Pinpoint the cell where the given text exists, returning its [x, y] midpoint coordinate. 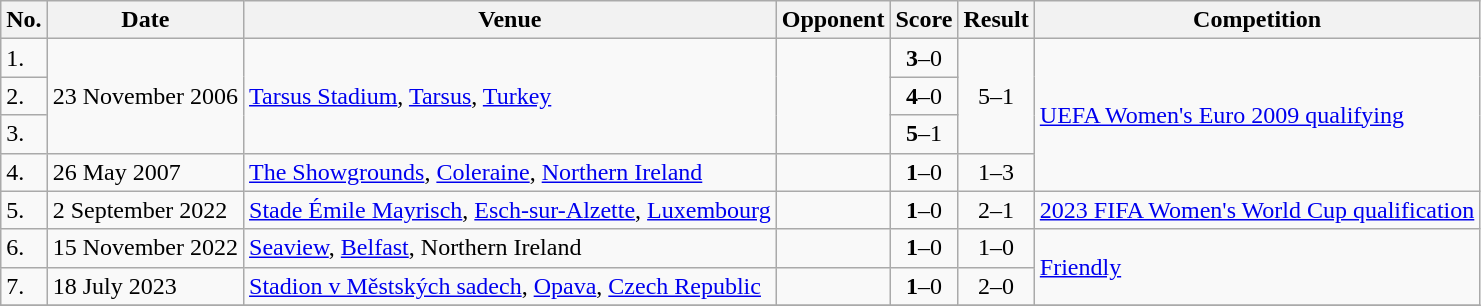
15 November 2022 [145, 248]
Stadion v Městských sadech, Opava, Czech Republic [510, 286]
3. [24, 134]
1–3 [996, 172]
5. [24, 210]
6. [24, 248]
No. [24, 20]
Opponent [833, 20]
23 November 2006 [145, 96]
2. [24, 96]
18 July 2023 [145, 286]
4. [24, 172]
Tarsus Stadium, Tarsus, Turkey [510, 96]
UEFA Women's Euro 2009 qualifying [1257, 115]
2 September 2022 [145, 210]
7. [24, 286]
2–1 [996, 210]
4–0 [924, 96]
Result [996, 20]
Competition [1257, 20]
1. [24, 58]
2023 FIFA Women's World Cup qualification [1257, 210]
The Showgrounds, Coleraine, Northern Ireland [510, 172]
Friendly [1257, 267]
Stade Émile Mayrisch, Esch-sur-Alzette, Luxembourg [510, 210]
2–0 [996, 286]
Date [145, 20]
Venue [510, 20]
26 May 2007 [145, 172]
3–0 [924, 58]
Seaview, Belfast, Northern Ireland [510, 248]
Score [924, 20]
